Extract the [x, y] coordinate from the center of the cell holding the provided text.  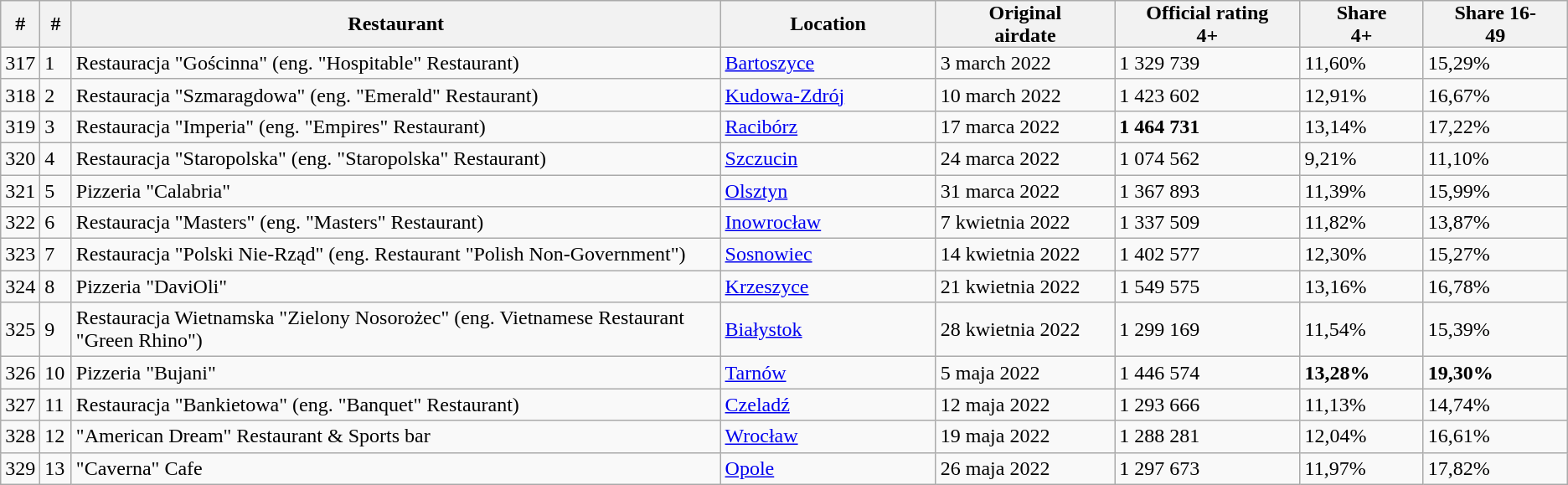
11,13% [1362, 405]
1 549 575 [1208, 286]
Opole [828, 468]
4 [56, 158]
17,22% [1495, 126]
1 464 731 [1208, 126]
"American Dream" Restaurant & Sports bar [395, 436]
Restauracja "Szmaragdowa" (eng. "Emerald" Restaurant) [395, 95]
322 [20, 223]
1 288 281 [1208, 436]
31 marca 2022 [1025, 190]
11,39% [1362, 190]
9,21% [1362, 158]
Restauracja "Gościnna" (eng. "Hospitable" Restaurant) [395, 63]
17,82% [1495, 468]
1 402 577 [1208, 255]
12,04% [1362, 436]
317 [20, 63]
325 [20, 330]
Location [828, 24]
Bartoszyce [828, 63]
5 [56, 190]
11,54% [1362, 330]
Restauracja "Polski Nie-Rząd" (eng. Restaurant "Polish Non-Government") [395, 255]
1 329 739 [1208, 63]
1 297 673 [1208, 468]
Inowrocław [828, 223]
12 maja 2022 [1025, 405]
323 [20, 255]
13,28% [1362, 373]
8 [56, 286]
12,30% [1362, 255]
7 kwietnia 2022 [1025, 223]
7 [56, 255]
10 march 2022 [1025, 95]
Share 16-49 [1495, 24]
19,30% [1495, 373]
15,27% [1495, 255]
13,14% [1362, 126]
"Caverna" Cafe [395, 468]
Restauracja "Bankietowa" (eng. "Banquet" Restaurant) [395, 405]
324 [20, 286]
16,61% [1495, 436]
15,39% [1495, 330]
17 marca 2022 [1025, 126]
13,87% [1495, 223]
14,74% [1495, 405]
328 [20, 436]
Pizzeria "Bujani" [395, 373]
1 299 169 [1208, 330]
327 [20, 405]
1 367 893 [1208, 190]
Restauracja "Imperia" (eng. "Empires" Restaurant) [395, 126]
Restaurant [395, 24]
11,97% [1362, 468]
11 [56, 405]
Czeladź [828, 405]
1 337 509 [1208, 223]
11,82% [1362, 223]
329 [20, 468]
Pizzeria "DaviOli" [395, 286]
15,99% [1495, 190]
28 kwietnia 2022 [1025, 330]
16,67% [1495, 95]
318 [20, 95]
Szczucin [828, 158]
Official rating 4+ [1208, 24]
2 [56, 95]
Share 4+ [1362, 24]
13,16% [1362, 286]
1 446 574 [1208, 373]
1 293 666 [1208, 405]
10 [56, 373]
16,78% [1495, 286]
Restauracja "Masters" (eng. "Masters" Restaurant) [395, 223]
11,10% [1495, 158]
9 [56, 330]
5 maja 2022 [1025, 373]
21 kwietnia 2022 [1025, 286]
Sosnowiec [828, 255]
326 [20, 373]
Tarnów [828, 373]
15,29% [1495, 63]
1 [56, 63]
Kudowa-Zdrój [828, 95]
12 [56, 436]
319 [20, 126]
321 [20, 190]
Original airdate [1025, 24]
Pizzeria "Calabria" [395, 190]
1 423 602 [1208, 95]
11,60% [1362, 63]
Olsztyn [828, 190]
13 [56, 468]
Restauracja "Staropolska" (eng. "Staropolska" Restaurant) [395, 158]
12,91% [1362, 95]
26 maja 2022 [1025, 468]
Wrocław [828, 436]
320 [20, 158]
14 kwietnia 2022 [1025, 255]
19 maja 2022 [1025, 436]
Krzeszyce [828, 286]
Racibórz [828, 126]
Białystok [828, 330]
Restauracja Wietnamska "Zielony Nosorożec" (eng. Vietnamese Restaurant "Green Rhino") [395, 330]
3 [56, 126]
6 [56, 223]
3 march 2022 [1025, 63]
1 074 562 [1208, 158]
24 marca 2022 [1025, 158]
